Locate the cell with the specified text and output its [X, Y] center coordinate. 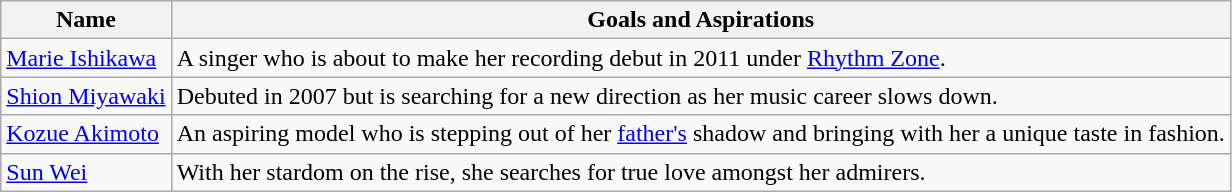
Debuted in 2007 but is searching for a new direction as her music career slows down. [700, 96]
With her stardom on the rise, she searches for true love amongst her admirers. [700, 172]
Sun Wei [86, 172]
A singer who is about to make her recording debut in 2011 under Rhythm Zone. [700, 58]
Name [86, 20]
An aspiring model who is stepping out of her father's shadow and bringing with her a unique taste in fashion. [700, 134]
Marie Ishikawa [86, 58]
Goals and Aspirations [700, 20]
Kozue Akimoto [86, 134]
Shion Miyawaki [86, 96]
